Capture the cell that displays the provided text and extract its (x, y) central coordinate. 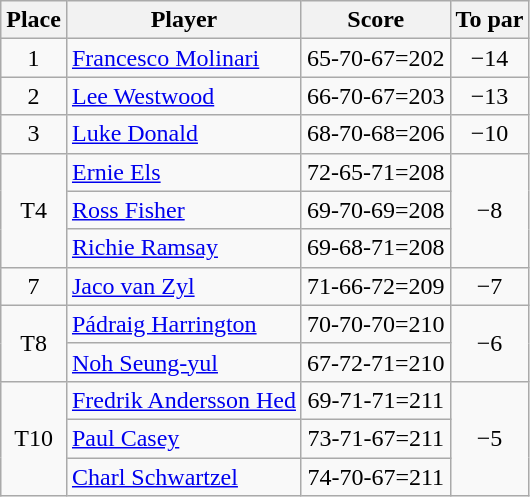
−13 (490, 96)
To par (490, 20)
68-70-68=206 (376, 134)
−6 (490, 343)
−8 (490, 210)
T4 (34, 210)
Charl Schwartzel (184, 477)
Francesco Molinari (184, 58)
Player (184, 20)
−10 (490, 134)
Paul Casey (184, 438)
7 (34, 286)
Pádraig Harrington (184, 324)
69-68-71=208 (376, 248)
67-72-71=210 (376, 362)
T10 (34, 438)
71-66-72=209 (376, 286)
1 (34, 58)
69-71-71=211 (376, 400)
70-70-70=210 (376, 324)
Fredrik Andersson Hed (184, 400)
Score (376, 20)
Richie Ramsay (184, 248)
Luke Donald (184, 134)
73-71-67=211 (376, 438)
−7 (490, 286)
Jaco van Zyl (184, 286)
72-65-71=208 (376, 172)
Place (34, 20)
Ernie Els (184, 172)
2 (34, 96)
−5 (490, 438)
69-70-69=208 (376, 210)
65-70-67=202 (376, 58)
Lee Westwood (184, 96)
74-70-67=211 (376, 477)
T8 (34, 343)
66-70-67=203 (376, 96)
Ross Fisher (184, 210)
Noh Seung-yul (184, 362)
3 (34, 134)
−14 (490, 58)
